Determine the (x, y) coordinate at the center of the cell enclosing the given text.  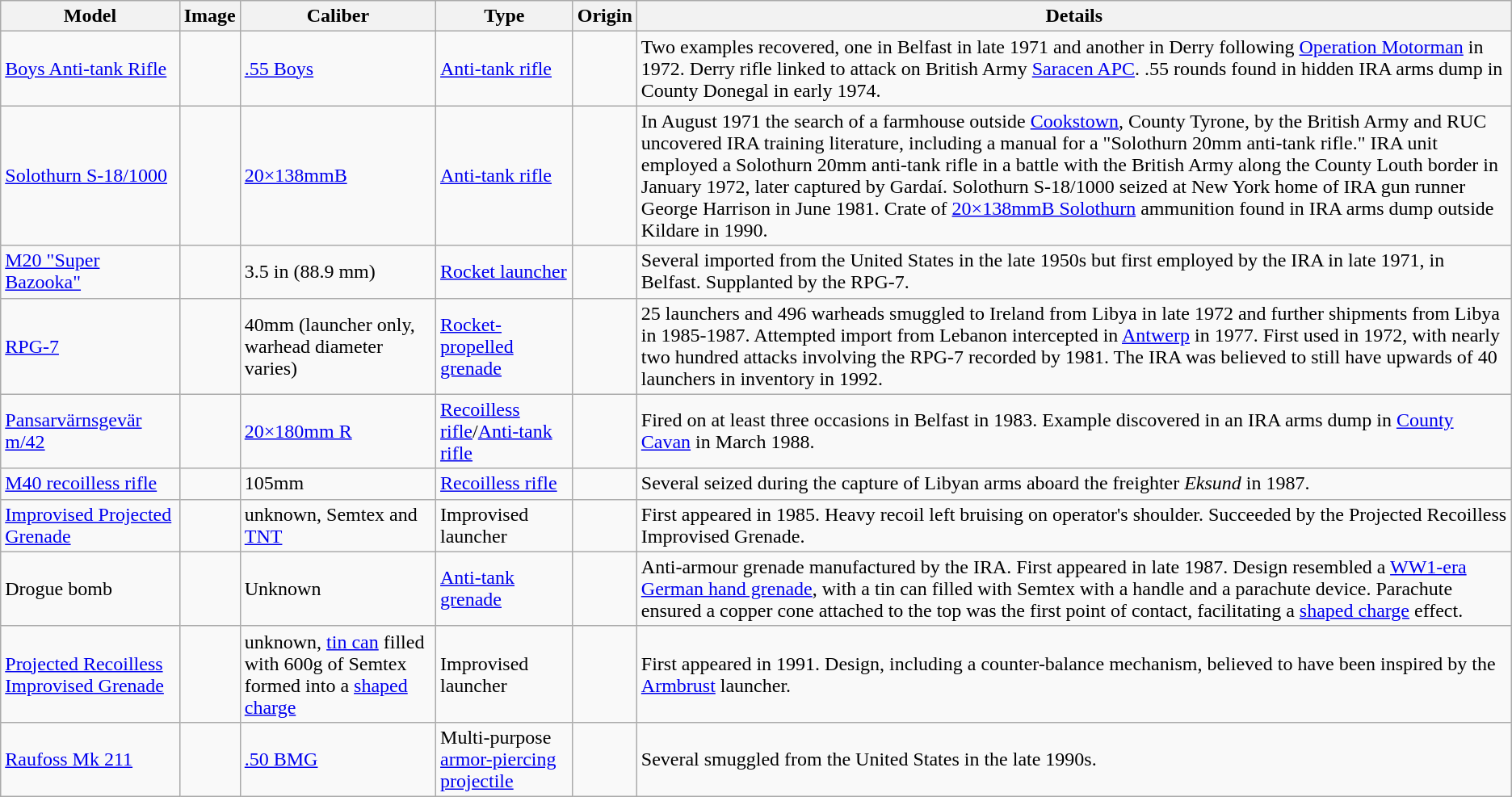
Anti-tank grenade (505, 589)
Improvised Projected Grenade (90, 525)
Drogue bomb (90, 589)
.55 Boys (338, 69)
Origin (604, 16)
Projected Recoilless Improvised Grenade (90, 673)
Unknown (338, 589)
Rocket launcher (505, 271)
Model (90, 16)
M40 recoilless rifle (90, 484)
Details (1074, 16)
Several imported from the United States in the late 1950s but first employed by the IRA in late 1971, in Belfast. Supplanted by the RPG-7. (1074, 271)
40mm (launcher only, warhead diameter varies) (338, 346)
Image (210, 16)
M20 "Super Bazooka" (90, 271)
Raufoss Mk 211 (90, 759)
20×138mmB (338, 176)
Rocket-propelled grenade (505, 346)
Multi-purpose armor-piercing projectile (505, 759)
unknown, tin can filled with 600g of Semtex formed into a shaped charge (338, 673)
Caliber (338, 16)
Several smuggled from the United States in the late 1990s. (1074, 759)
First appeared in 1991. Design, including a counter-balance mechanism, believed to have been inspired by the Armbrust launcher. (1074, 673)
Fired on at least three occasions in Belfast in 1983. Example discovered in an IRA arms dump in County Cavan in March 1988. (1074, 431)
3.5 in (88.9 mm) (338, 271)
Recoilless rifle (505, 484)
.50 BMG (338, 759)
unknown, Semtex and TNT (338, 525)
20×180mm R (338, 431)
Recoilless rifle/Anti-tank rifle (505, 431)
First appeared in 1985. Heavy recoil left bruising on operator's shoulder. Succeeded by the Projected Recoilless Improvised Grenade. (1074, 525)
Boys Anti-tank Rifle (90, 69)
RPG-7 (90, 346)
105mm (338, 484)
Type (505, 16)
Several seized during the capture of Libyan arms aboard the freighter Eksund in 1987. (1074, 484)
Solothurn S-18/1000 (90, 176)
Pansarvärnsgevär m/42 (90, 431)
